Return the (X, Y) coordinate for the center point of the cell that contains the specified text.  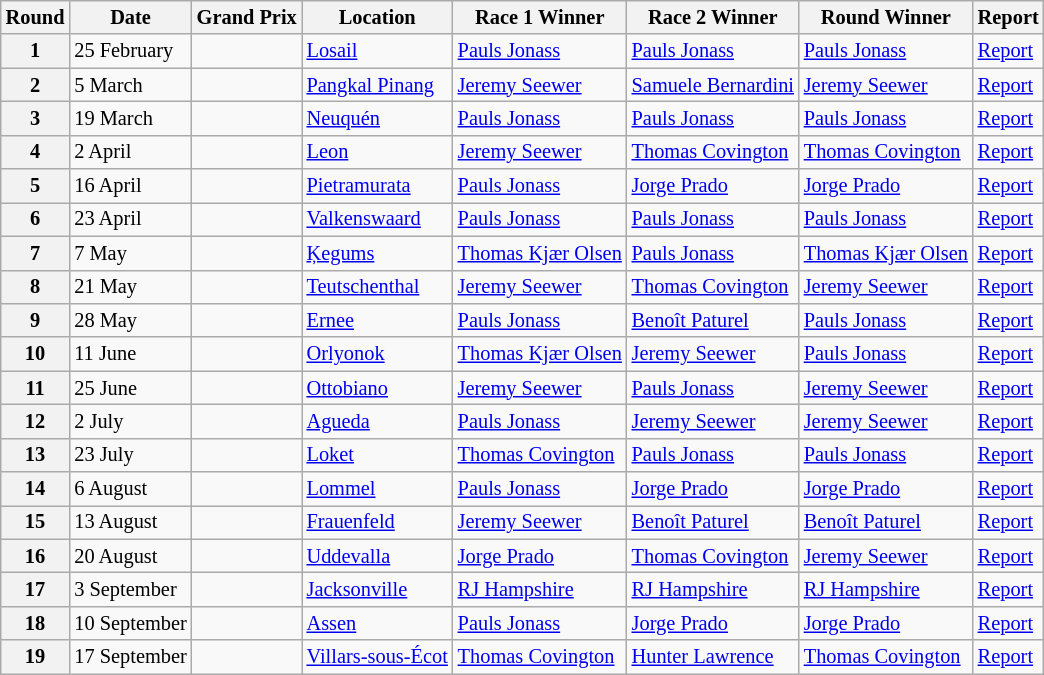
4 (36, 152)
Race 1 Winner (540, 17)
Ernee (378, 320)
6 (36, 219)
23 April (130, 219)
10 September (130, 623)
Teutschenthal (378, 287)
25 February (130, 51)
Ottobiano (378, 388)
Jacksonville (378, 589)
Loket (378, 455)
2 (36, 85)
7 (36, 253)
5 March (130, 85)
Uddevalla (378, 556)
Losail (378, 51)
Villars-sous-Écot (378, 657)
25 June (130, 388)
3 (36, 118)
2 April (130, 152)
Round Winner (886, 17)
5 (36, 186)
Grand Prix (247, 17)
Round (36, 17)
Valkenswaard (378, 219)
12 (36, 421)
Frauenfeld (378, 522)
Samuele Bernardini (713, 85)
17 September (130, 657)
Ķegums (378, 253)
14 (36, 489)
Assen (378, 623)
16 (36, 556)
19 (36, 657)
Leon (378, 152)
Pangkal Pinang (378, 85)
23 July (130, 455)
Hunter Lawrence (713, 657)
11 June (130, 354)
16 April (130, 186)
17 (36, 589)
15 (36, 522)
19 March (130, 118)
Lommel (378, 489)
8 (36, 287)
13 August (130, 522)
Neuquén (378, 118)
Agueda (378, 421)
20 August (130, 556)
13 (36, 455)
10 (36, 354)
21 May (130, 287)
Location (378, 17)
18 (36, 623)
7 May (130, 253)
Race 2 Winner (713, 17)
6 August (130, 489)
Orlyonok (378, 354)
Pietramurata (378, 186)
1 (36, 51)
3 September (130, 589)
9 (36, 320)
28 May (130, 320)
2 July (130, 421)
11 (36, 388)
Date (130, 17)
